Detect which cell encompasses the target text, then output its (x, y) center coordinate. 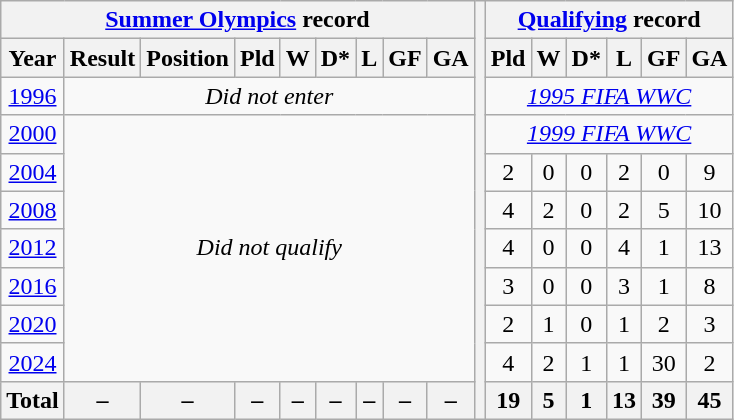
2004 (33, 172)
2024 (33, 362)
9 (710, 172)
2008 (33, 210)
30 (664, 362)
2016 (33, 286)
1995 FIFA WWC (609, 96)
1996 (33, 96)
Did not qualify (269, 248)
Did not enter (269, 96)
Position (188, 58)
Summer Olympics record (238, 20)
2012 (33, 248)
45 (710, 400)
2020 (33, 324)
Total (33, 400)
10 (710, 210)
39 (664, 400)
Year (33, 58)
Qualifying record (609, 20)
1999 FIFA WWC (609, 134)
2000 (33, 134)
Result (102, 58)
8 (710, 286)
19 (508, 400)
